Identify which cell holds the provided text, then report its (X, Y) central coordinate. 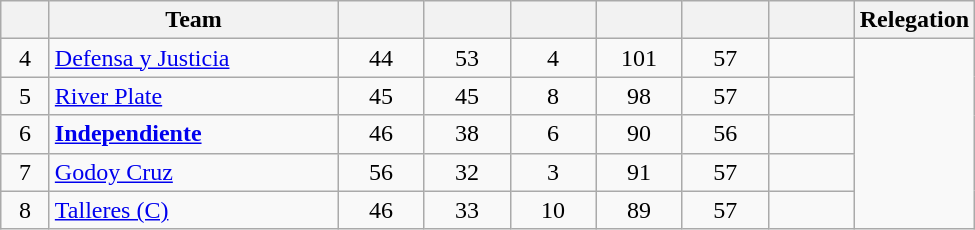
10 (553, 210)
101 (639, 58)
53 (467, 58)
7 (26, 172)
90 (639, 134)
Defensa y Justicia (194, 58)
Talleres (C) (194, 210)
32 (467, 172)
44 (381, 58)
89 (639, 210)
River Plate (194, 96)
Godoy Cruz (194, 172)
33 (467, 210)
Independiente (194, 134)
Team (194, 20)
Relegation (914, 20)
5 (26, 96)
98 (639, 96)
91 (639, 172)
3 (553, 172)
38 (467, 134)
